From the cell containing the given text, extract its center point as (x, y) coordinate. 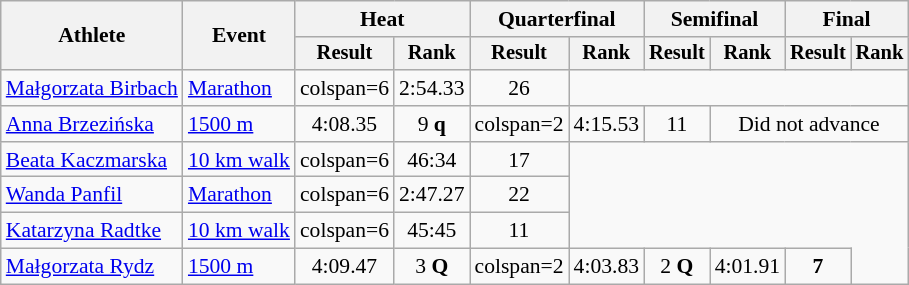
9 q (432, 124)
Quarterfinal (558, 19)
4:08.35 (344, 124)
2:54.33 (432, 88)
7 (818, 267)
Wanda Panfil (92, 195)
4:15.53 (606, 124)
22 (520, 195)
Katarzyna Radtke (92, 231)
2 Q (677, 267)
4:09.47 (344, 267)
3 Q (432, 267)
Małgorzata Birbach (92, 88)
Final (846, 19)
Did not advance (810, 124)
2:47.27 (432, 195)
4:03.83 (606, 267)
Semifinal (714, 19)
Anna Brzezińska (92, 124)
45:45 (432, 231)
Heat (382, 19)
Małgorzata Rydz (92, 267)
17 (520, 160)
Event (239, 36)
Beata Kaczmarska (92, 160)
46:34 (432, 160)
4:01.91 (748, 267)
Athlete (92, 36)
26 (520, 88)
